Detect which cell encompasses the target text, then output its [X, Y] center coordinate. 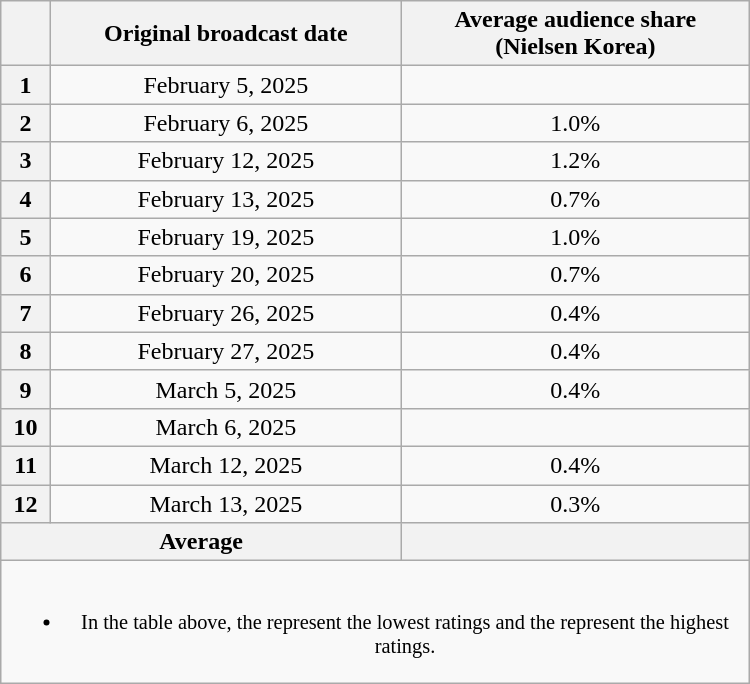
February 12, 2025 [226, 161]
In the table above, the represent the lowest ratings and the represent the highest ratings. [375, 622]
Original broadcast date [226, 34]
February 6, 2025 [226, 123]
February 27, 2025 [226, 351]
March 12, 2025 [226, 465]
5 [26, 237]
February 19, 2025 [226, 237]
12 [26, 503]
6 [26, 275]
9 [26, 389]
10 [26, 427]
February 13, 2025 [226, 199]
1 [26, 85]
4 [26, 199]
February 26, 2025 [226, 313]
March 6, 2025 [226, 427]
February 5, 2025 [226, 85]
March 13, 2025 [226, 503]
7 [26, 313]
0.3% [575, 503]
February 20, 2025 [226, 275]
8 [26, 351]
Average audience share(Nielsen Korea) [575, 34]
Average [202, 542]
1.2% [575, 161]
March 5, 2025 [226, 389]
2 [26, 123]
3 [26, 161]
11 [26, 465]
